Capture the cell that displays the provided text and extract its (x, y) central coordinate. 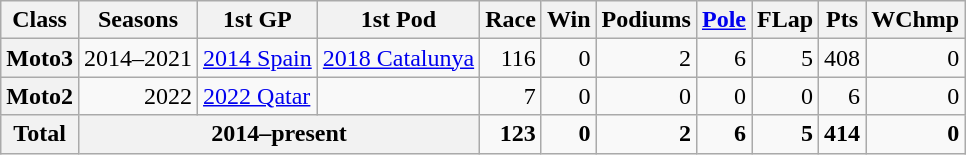
Race (511, 20)
Total (40, 134)
Moto3 (40, 58)
Class (40, 20)
2014–2021 (138, 58)
7 (511, 96)
1st Pod (398, 20)
414 (842, 134)
1st GP (258, 20)
Pole (724, 20)
2014–present (278, 134)
123 (511, 134)
Pts (842, 20)
Win (568, 20)
WChmp (916, 20)
2014 Spain (258, 58)
Podiums (646, 20)
Seasons (138, 20)
2022 Qatar (258, 96)
2018 Catalunya (398, 58)
2022 (138, 96)
116 (511, 58)
FLap (786, 20)
Moto2 (40, 96)
408 (842, 58)
